Find where the given text appears and provide that cell's center as [X, Y] coordinate. 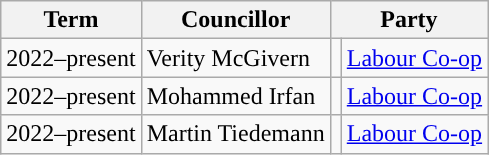
Councillor [236, 20]
Martin Tiedemann [236, 134]
Party [408, 20]
Term [71, 20]
Verity McGivern [236, 58]
Mohammed Irfan [236, 96]
